Return the (X, Y) coordinate for the center point of the cell that contains the specified text.  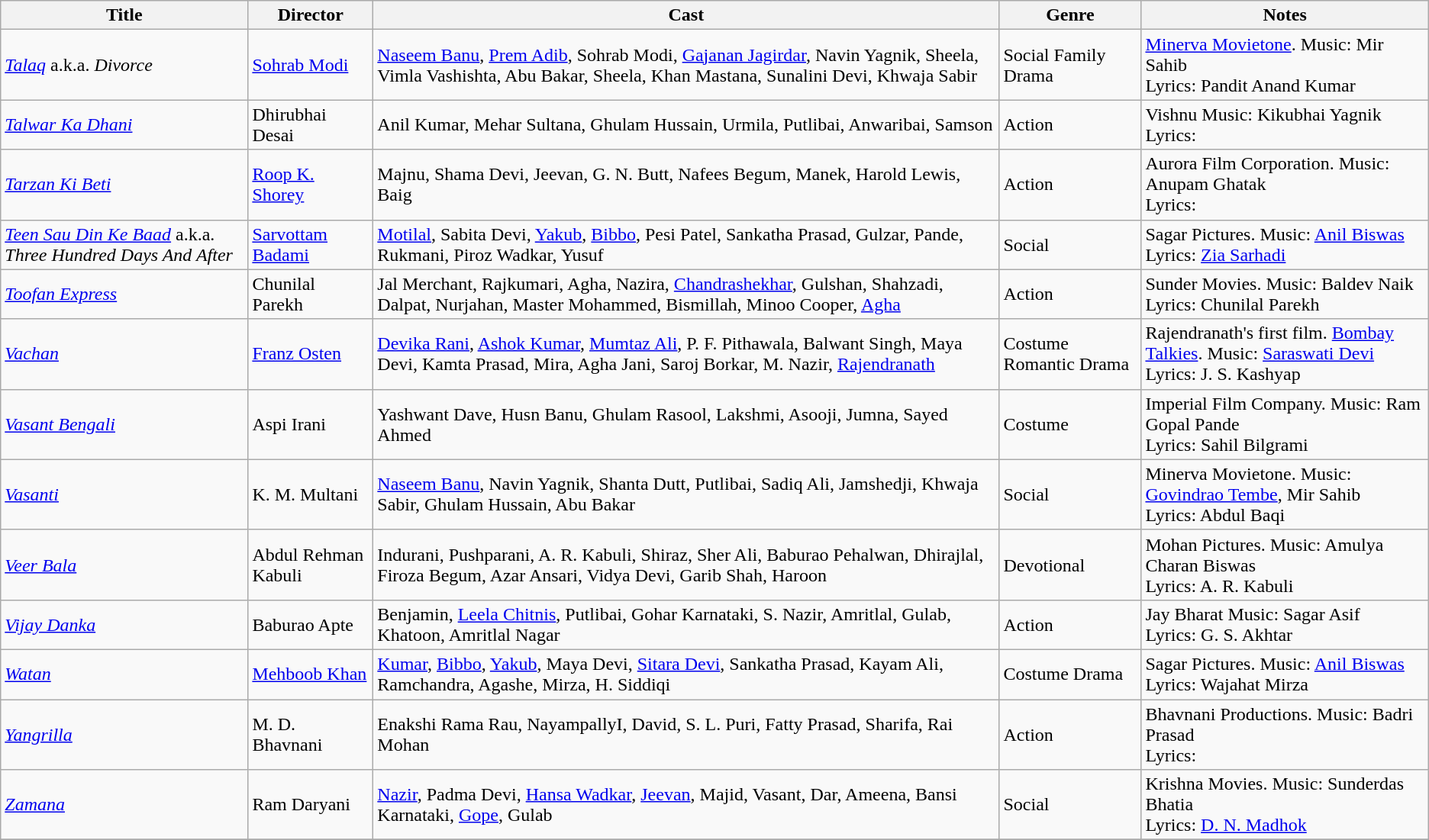
Yashwant Dave, Husn Banu, Ghulam Rasool, Lakshmi, Asooji, Jumna, Sayed Ahmed (686, 424)
Sagar Pictures. Music: Anil BiswasLyrics: Zia Sarhadi (1285, 244)
Jal Merchant, Rajkumari, Agha, Nazira, Chandrashekhar, Gulshan, Shahzadi, Dalpat, Nurjahan, Master Mohammed, Bismillah, Minoo Cooper, Agha (686, 294)
K. M. Multani (311, 494)
Aurora Film Corporation. Music: Anupam GhatakLyrics: (1285, 185)
Vishnu Music: Kikubhai YagnikLyrics: (1285, 125)
Rajendranath's first film. Bombay Talkies. Music: Saraswati DeviLyrics: J. S. Kashyap (1285, 354)
Dhirubhai Desai (311, 125)
Baburao Apte (311, 624)
Devotional (1070, 565)
Imperial Film Company. Music: Ram Gopal PandeLyrics: Sahil Bilgrami (1285, 424)
Vijay Danka (124, 624)
Motilal, Sabita Devi, Yakub, Bibbo, Pesi Patel, Sankatha Prasad, Gulzar, Pande, Rukmani, Piroz Wadkar, Yusuf (686, 244)
Social Family Drama (1070, 65)
Mehboob Khan (311, 674)
Krishna Movies. Music: Sunderdas BhatiaLyrics: D. N. Madhok (1285, 805)
Title (124, 15)
Roop K. Shorey (311, 185)
Aspi Irani (311, 424)
Benjamin, Leela Chitnis, Putlibai, Gohar Karnataki, S. Nazir, Amritlal, Gulab, Khatoon, Amritlal Nagar (686, 624)
Watan (124, 674)
Ram Daryani (311, 805)
Director (311, 15)
Cast (686, 15)
Costume Drama (1070, 674)
Indurani, Pushparani, A. R. Kabuli, Shiraz, Sher Ali, Baburao Pehalwan, Dhirajlal, Firoza Begum, Azar Ansari, Vidya Devi, Garib Shah, Haroon (686, 565)
Bhavnani Productions. Music: Badri PrasadLyrics: (1285, 734)
Sunder Movies. Music: Baldev NaikLyrics: Chunilal Parekh (1285, 294)
Zamana (124, 805)
Franz Osten (311, 354)
Teen Sau Din Ke Baad a.k.a. Three Hundred Days And After (124, 244)
Abdul Rehman Kabuli (311, 565)
Devika Rani, Ashok Kumar, Mumtaz Ali, P. F. Pithawala, Balwant Singh, Maya Devi, Kamta Prasad, Mira, Agha Jani, Saroj Borkar, M. Nazir, Rajendranath (686, 354)
Vasanti (124, 494)
Veer Bala (124, 565)
Sagar Pictures. Music: Anil BiswasLyrics: Wajahat Mirza (1285, 674)
Minerva Movietone. Music: Govindrao Tembe, Mir SahibLyrics: Abdul Baqi (1285, 494)
Toofan Express (124, 294)
Jay Bharat Music: Sagar AsifLyrics: G. S. Akhtar (1285, 624)
Sarvottam Badami (311, 244)
Sohrab Modi (311, 65)
Talwar Ka Dhani (124, 125)
Mohan Pictures. Music: Amulya Charan BiswasLyrics: A. R. Kabuli (1285, 565)
Costume (1070, 424)
Enakshi Rama Rau, NayampallyI, David, S. L. Puri, Fatty Prasad, Sharifa, Rai Mohan (686, 734)
Tarzan Ki Beti (124, 185)
M. D. Bhavnani (311, 734)
Vachan (124, 354)
Vasant Bengali (124, 424)
Yangrilla (124, 734)
Nazir, Padma Devi, Hansa Wadkar, Jeevan, Majid, Vasant, Dar, Ameena, Bansi Karnataki, Gope, Gulab (686, 805)
Chunilal Parekh (311, 294)
Anil Kumar, Mehar Sultana, Ghulam Hussain, Urmila, Putlibai, Anwaribai, Samson (686, 125)
Naseem Banu, Navin Yagnik, Shanta Dutt, Putlibai, Sadiq Ali, Jamshedji, Khwaja Sabir, Ghulam Hussain, Abu Bakar (686, 494)
Minerva Movietone. Music: Mir SahibLyrics: Pandit Anand Kumar (1285, 65)
Majnu, Shama Devi, Jeevan, G. N. Butt, Nafees Begum, Manek, Harold Lewis, Baig (686, 185)
Notes (1285, 15)
Costume Romantic Drama (1070, 354)
Kumar, Bibbo, Yakub, Maya Devi, Sitara Devi, Sankatha Prasad, Kayam Ali, Ramchandra, Agashe, Mirza, H. Siddiqi (686, 674)
Talaq a.k.a. Divorce (124, 65)
Genre (1070, 15)
